Locate the cell with the specified text and output its [x, y] center coordinate. 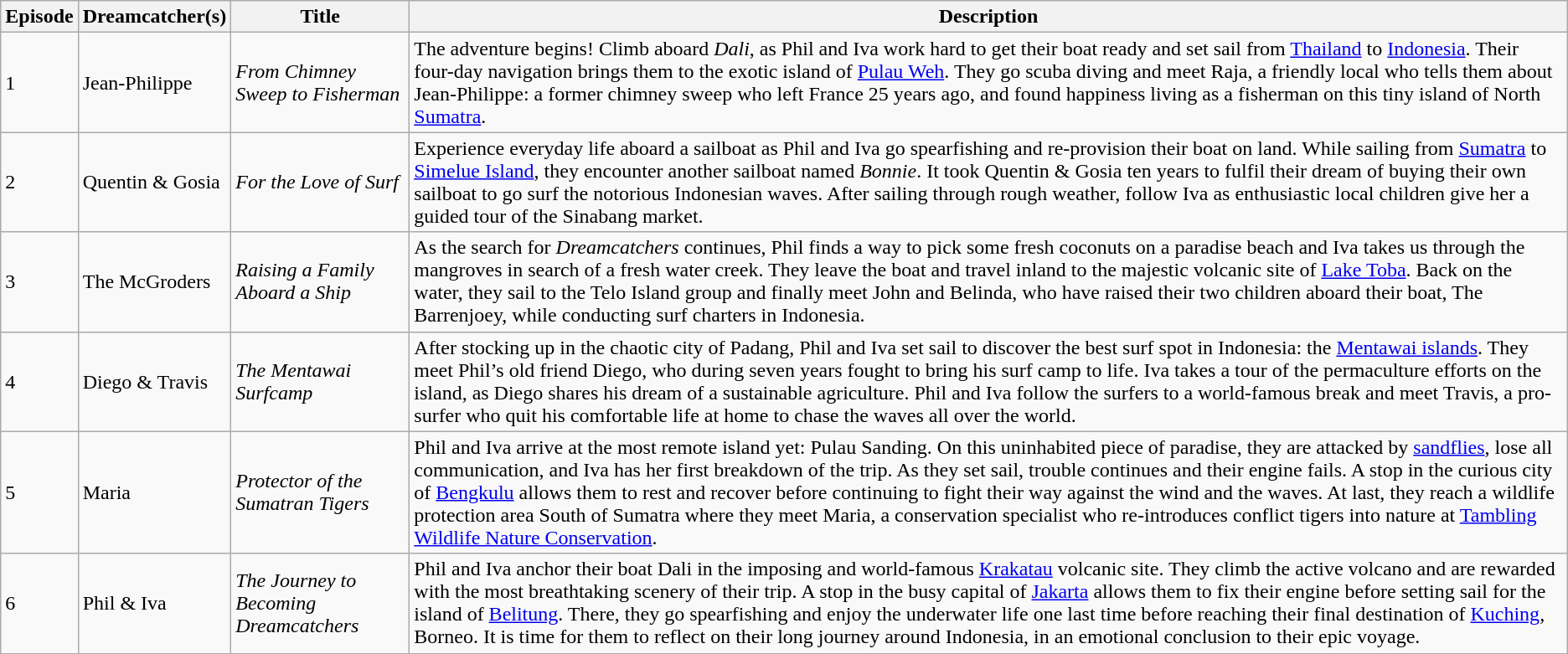
Title [320, 17]
The Mentawai Surfcamp [320, 382]
1 [39, 82]
Maria [154, 492]
Quentin & Gosia [154, 183]
2 [39, 183]
6 [39, 603]
The Journey to Becoming Dreamcatchers [320, 603]
The McGroders [154, 281]
For the Love of Surf [320, 183]
5 [39, 492]
Description [988, 17]
From Chimney Sweep to Fisherman [320, 82]
Diego & Travis [154, 382]
4 [39, 382]
Phil & Iva [154, 603]
Jean-Philippe [154, 82]
Episode [39, 17]
Raising a Family Aboard a Ship [320, 281]
Dreamcatcher(s) [154, 17]
3 [39, 281]
Protector of the Sumatran Tigers [320, 492]
